Extract the (x, y) coordinate from the center of the cell holding the provided text.  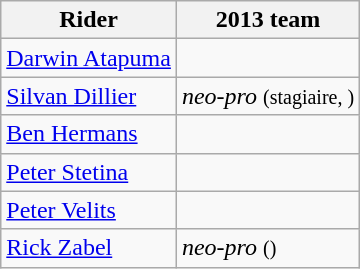
2013 team (268, 20)
Rider (89, 20)
Peter Stetina (89, 172)
Silvan Dillier (89, 96)
Ben Hermans (89, 134)
Darwin Atapuma (89, 58)
neo-pro (stagiaire, ) (268, 96)
Peter Velits (89, 210)
neo-pro () (268, 248)
Rick Zabel (89, 248)
